Output the (X, Y) coordinate of the center of the cell containing the given text.  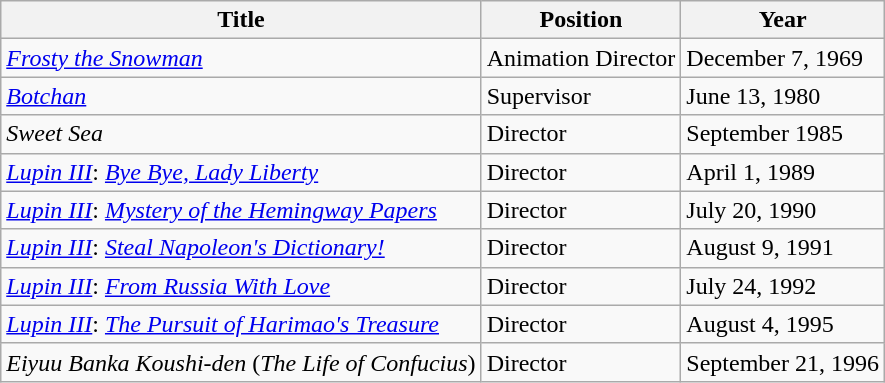
Animation Director (581, 58)
June 13, 1980 (783, 96)
Lupin III: The Pursuit of Harimao's Treasure (241, 324)
July 24, 1992 (783, 286)
Year (783, 20)
Lupin III: From Russia With Love (241, 286)
Sweet Sea (241, 134)
September 1985 (783, 134)
August 9, 1991 (783, 248)
Position (581, 20)
Eiyuu Banka Koushi-den (The Life of Confucius) (241, 362)
December 7, 1969 (783, 58)
July 20, 1990 (783, 210)
August 4, 1995 (783, 324)
April 1, 1989 (783, 172)
Supervisor (581, 96)
Lupin III: Bye Bye, Lady Liberty (241, 172)
Frosty the Snowman (241, 58)
September 21, 1996 (783, 362)
Botchan (241, 96)
Title (241, 20)
Lupin III: Steal Napoleon's Dictionary! (241, 248)
Lupin III: Mystery of the Hemingway Papers (241, 210)
